Locate the cell with the specified text and output its (X, Y) center coordinate. 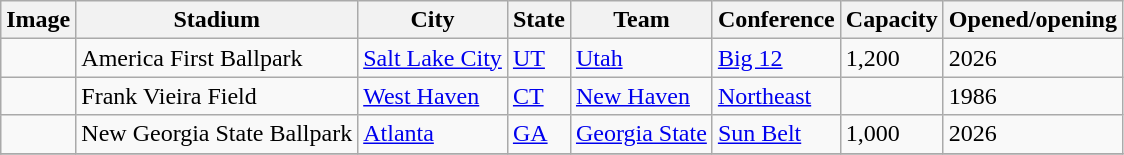
West Haven (433, 96)
Conference (776, 20)
Sun Belt (776, 134)
Georgia State (641, 134)
Capacity (892, 20)
Salt Lake City (433, 58)
UT (538, 58)
Opened/opening (1032, 20)
CT (538, 96)
New Georgia State Ballpark (217, 134)
Big 12 (776, 58)
City (433, 20)
1986 (1032, 96)
Utah (641, 58)
Northeast (776, 96)
GA (538, 134)
New Haven (641, 96)
Frank Vieira Field (217, 96)
1,000 (892, 134)
Team (641, 20)
Image (38, 20)
America First Ballpark (217, 58)
1,200 (892, 58)
Atlanta (433, 134)
State (538, 20)
Stadium (217, 20)
